Find where the given text appears and provide that cell's center as (X, Y) coordinate. 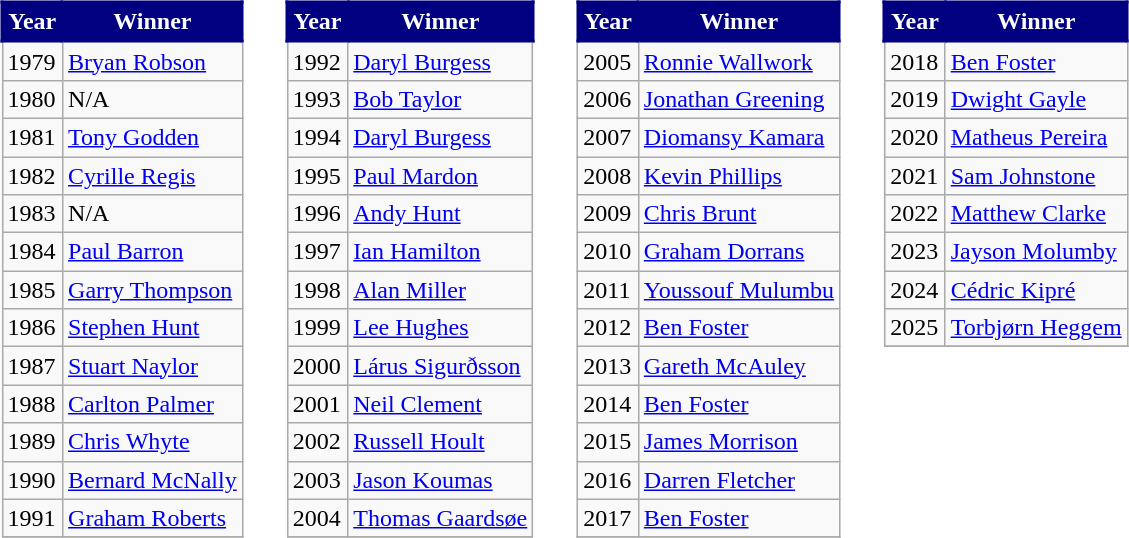
1992 (318, 62)
Lee Hughes (440, 328)
2023 (916, 252)
2004 (318, 518)
Sam Johnstone (1036, 175)
Thomas Gaardsøe (440, 518)
Graham Roberts (153, 518)
2022 (916, 214)
Stephen Hunt (153, 328)
James Morrison (738, 442)
1988 (32, 404)
Carlton Palmer (153, 404)
2021 (916, 175)
1981 (32, 137)
2001 (318, 404)
2003 (318, 480)
2010 (608, 252)
1998 (318, 290)
Kevin Phillips (738, 175)
2011 (608, 290)
1993 (318, 99)
2012 (608, 328)
1984 (32, 252)
Jayson Molumby (1036, 252)
1985 (32, 290)
2016 (608, 480)
2018 (916, 62)
1986 (32, 328)
2009 (608, 214)
1987 (32, 366)
1990 (32, 480)
Graham Dorrans (738, 252)
2025 (916, 328)
Russell Hoult (440, 442)
1997 (318, 252)
2006 (608, 99)
2019 (916, 99)
Stuart Naylor (153, 366)
Chris Whyte (153, 442)
2002 (318, 442)
2007 (608, 137)
Paul Mardon (440, 175)
Bryan Robson (153, 62)
Garry Thompson (153, 290)
Jason Koumas (440, 480)
2024 (916, 290)
Torbjørn Heggem (1036, 328)
2014 (608, 404)
Youssouf Mulumbu (738, 290)
Ian Hamilton (440, 252)
Dwight Gayle (1036, 99)
2008 (608, 175)
Bob Taylor (440, 99)
1995 (318, 175)
Darren Fletcher (738, 480)
1994 (318, 137)
1989 (32, 442)
Cédric Kipré (1036, 290)
Cyrille Regis (153, 175)
1999 (318, 328)
2015 (608, 442)
2020 (916, 137)
1982 (32, 175)
Alan Miller (440, 290)
1980 (32, 99)
Ronnie Wallwork (738, 62)
Andy Hunt (440, 214)
2005 (608, 62)
Neil Clement (440, 404)
Matheus Pereira (1036, 137)
Chris Brunt (738, 214)
Matthew Clarke (1036, 214)
Bernard McNally (153, 480)
1979 (32, 62)
Jonathan Greening (738, 99)
2013 (608, 366)
2017 (608, 518)
Gareth McAuley (738, 366)
1991 (32, 518)
Paul Barron (153, 252)
1983 (32, 214)
Tony Godden (153, 137)
2000 (318, 366)
Lárus Sigurðsson (440, 366)
Diomansy Kamara (738, 137)
1996 (318, 214)
